Extract the (x, y) coordinate from the center of the cell holding the provided text.  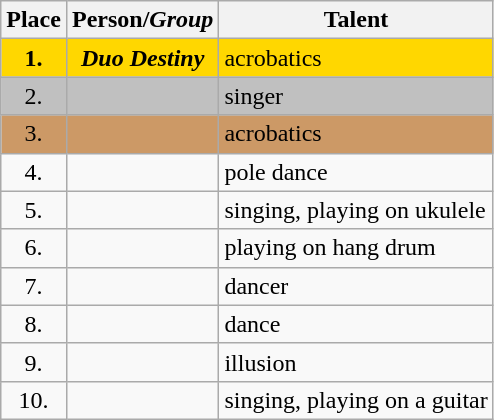
9. (34, 362)
Place (34, 20)
3. (34, 134)
illusion (356, 362)
singing, playing on a guitar (356, 400)
Person/Group (142, 20)
singer (356, 96)
4. (34, 172)
10. (34, 400)
playing on hang drum (356, 248)
8. (34, 324)
1. (34, 58)
Talent (356, 20)
7. (34, 286)
5. (34, 210)
singing, playing on ukulele (356, 210)
dancer (356, 286)
dance (356, 324)
pole dance (356, 172)
Duo Destiny (142, 58)
6. (34, 248)
2. (34, 96)
